Identify which cell holds the provided text, then report its [X, Y] central coordinate. 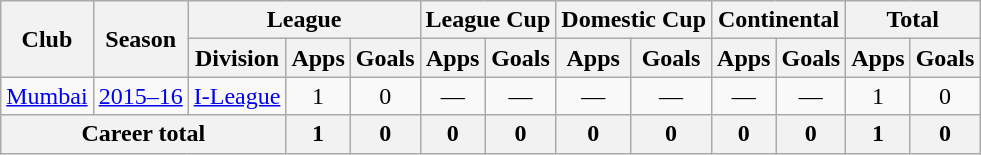
Mumbai [47, 96]
Division [237, 58]
Club [47, 39]
Domestic Cup [634, 20]
League [304, 20]
I-League [237, 96]
Continental [779, 20]
League Cup [488, 20]
Total [913, 20]
Career total [144, 134]
Season [140, 39]
2015–16 [140, 96]
